Provide the [X, Y] coordinate of the cell's center where the given text is located.  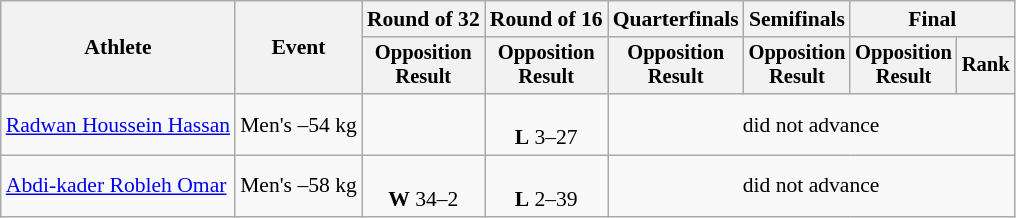
Rank [986, 66]
Event [298, 48]
Athlete [118, 48]
W 34–2 [424, 186]
Round of 16 [546, 19]
Final [932, 19]
L 2–39 [546, 186]
Semifinals [798, 19]
Abdi-kader Robleh Omar [118, 186]
Men's –58 kg [298, 186]
Men's –54 kg [298, 124]
Round of 32 [424, 19]
Quarterfinals [676, 19]
L 3–27 [546, 124]
Radwan Houssein Hassan [118, 124]
